Capture the cell that displays the provided text and extract its [X, Y] central coordinate. 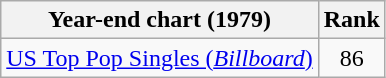
Rank [352, 20]
US Top Pop Singles (Billboard) [160, 58]
Year-end chart (1979) [160, 20]
86 [352, 58]
